For the text-containing cell, return its midpoint in (X, Y) coordinate format. 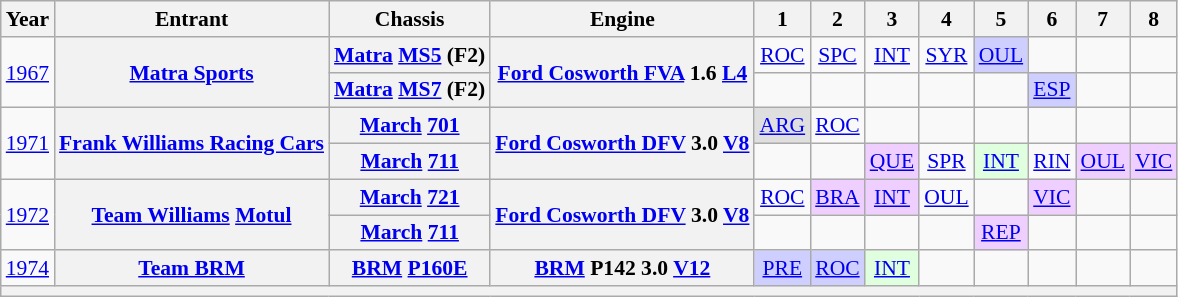
Matra MS7 (F2) (410, 90)
BRM P160E (410, 269)
Team Williams Motul (192, 214)
1 (782, 19)
Entrant (192, 19)
SPR (946, 162)
ESP (1052, 90)
Frank Williams Racing Cars (192, 144)
BRA (838, 197)
5 (1001, 19)
4 (946, 19)
Matra Sports (192, 72)
3 (892, 19)
1972 (28, 214)
REP (1001, 233)
8 (1154, 19)
BRM P142 3.0 V12 (622, 269)
PRE (782, 269)
SPC (838, 55)
Matra MS5 (F2) (410, 55)
Team BRM (192, 269)
1967 (28, 72)
March 721 (410, 197)
March 701 (410, 126)
7 (1103, 19)
SYR (946, 55)
ARG (782, 126)
RIN (1052, 162)
1974 (28, 269)
2 (838, 19)
Engine (622, 19)
Ford Cosworth FVA 1.6 L4 (622, 72)
1971 (28, 144)
QUE (892, 162)
6 (1052, 19)
Chassis (410, 19)
Year (28, 19)
